Search for the cell housing the specified text and yield its [X, Y] center coordinate. 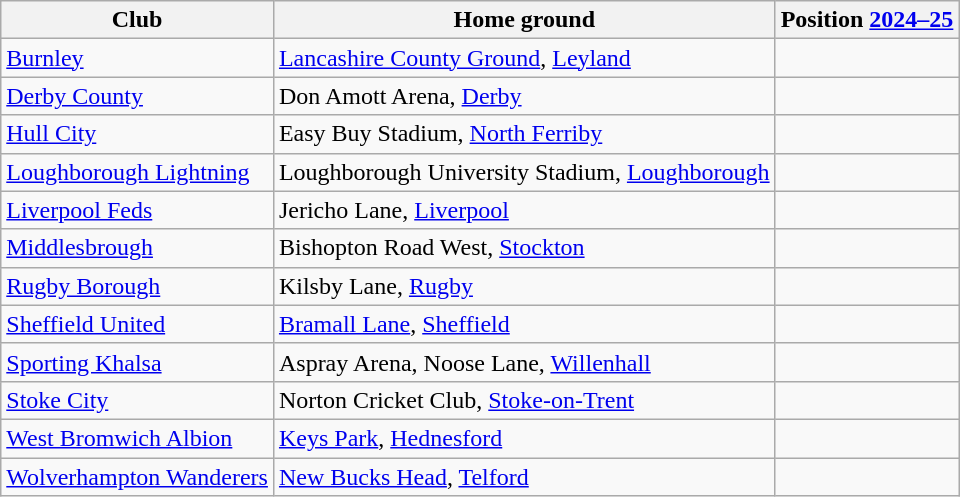
Don Amott Arena, Derby [524, 96]
Aspray Arena, Noose Lane, Willenhall [524, 362]
Norton Cricket Club, Stoke-on-Trent [524, 400]
Kilsby Lane, Rugby [524, 286]
Easy Buy Stadium, North Ferriby [524, 134]
Stoke City [138, 400]
Middlesbrough [138, 248]
Position 2024–25 [867, 20]
Bishopton Road West, Stockton [524, 248]
New Bucks Head, Telford [524, 477]
Lancashire County Ground, Leyland [524, 58]
Derby County [138, 96]
Jericho Lane, Liverpool [524, 210]
West Bromwich Albion [138, 438]
Sporting Khalsa [138, 362]
Loughborough Lightning [138, 172]
Rugby Borough [138, 286]
Club [138, 20]
Loughborough University Stadium, Loughborough [524, 172]
Home ground [524, 20]
Liverpool Feds [138, 210]
Keys Park, Hednesford [524, 438]
Hull City [138, 134]
Burnley [138, 58]
Wolverhampton Wanderers [138, 477]
Bramall Lane, Sheffield [524, 324]
Sheffield United [138, 324]
